From the cell containing the given text, extract its center point as (x, y) coordinate. 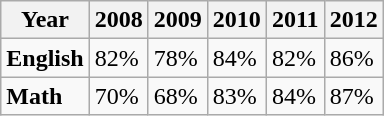
2008 (118, 20)
2011 (295, 20)
2010 (236, 20)
Year (45, 20)
2009 (178, 20)
83% (236, 96)
68% (178, 96)
78% (178, 58)
70% (118, 96)
87% (354, 96)
2012 (354, 20)
English (45, 58)
86% (354, 58)
Math (45, 96)
